For the text-containing cell, return its midpoint in (X, Y) coordinate format. 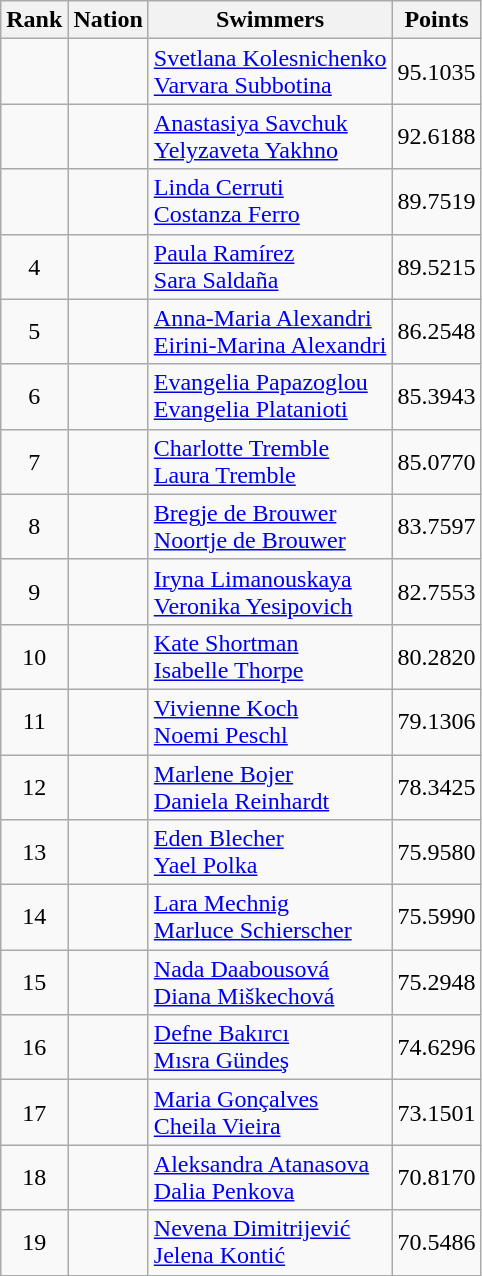
9 (34, 592)
79.1306 (436, 722)
13 (34, 852)
16 (34, 1048)
Vivienne KochNoemi Peschl (270, 722)
Rank (34, 20)
12 (34, 786)
Eden BlecherYael Polka (270, 852)
Anastasiya SavchukYelyzaveta Yakhno (270, 136)
11 (34, 722)
Linda CerrutiCostanza Ferro (270, 202)
74.6296 (436, 1048)
75.5990 (436, 918)
89.7519 (436, 202)
75.9580 (436, 852)
Anna-Maria AlexandriEirini-Marina Alexandri (270, 332)
Kate ShortmanIsabelle Thorpe (270, 656)
85.3943 (436, 396)
82.7553 (436, 592)
17 (34, 1112)
14 (34, 918)
19 (34, 1242)
70.5486 (436, 1242)
8 (34, 526)
Paula RamírezSara Saldaña (270, 266)
18 (34, 1178)
92.6188 (436, 136)
4 (34, 266)
Iryna LimanouskayaVeronika Yesipovich (270, 592)
83.7597 (436, 526)
78.3425 (436, 786)
Nevena DimitrijevićJelena Kontić (270, 1242)
Nation (108, 20)
70.8170 (436, 1178)
7 (34, 462)
80.2820 (436, 656)
Charlotte TrembleLaura Tremble (270, 462)
Bregje de BrouwerNoortje de Brouwer (270, 526)
6 (34, 396)
75.2948 (436, 982)
Aleksandra AtanasovaDalia Penkova (270, 1178)
Evangelia PapazoglouEvangelia Platanioti (270, 396)
89.5215 (436, 266)
Points (436, 20)
Marlene BojerDaniela Reinhardt (270, 786)
Svetlana KolesnichenkoVarvara Subbotina (270, 72)
Maria GonçalvesCheila Vieira (270, 1112)
Defne BakırcıMısra Gündeş (270, 1048)
95.1035 (436, 72)
Nada DaabousováDiana Miškechová (270, 982)
10 (34, 656)
86.2548 (436, 332)
73.1501 (436, 1112)
85.0770 (436, 462)
5 (34, 332)
Lara MechnigMarluce Schierscher (270, 918)
Swimmers (270, 20)
15 (34, 982)
